For the text-containing cell, return its midpoint in (x, y) coordinate format. 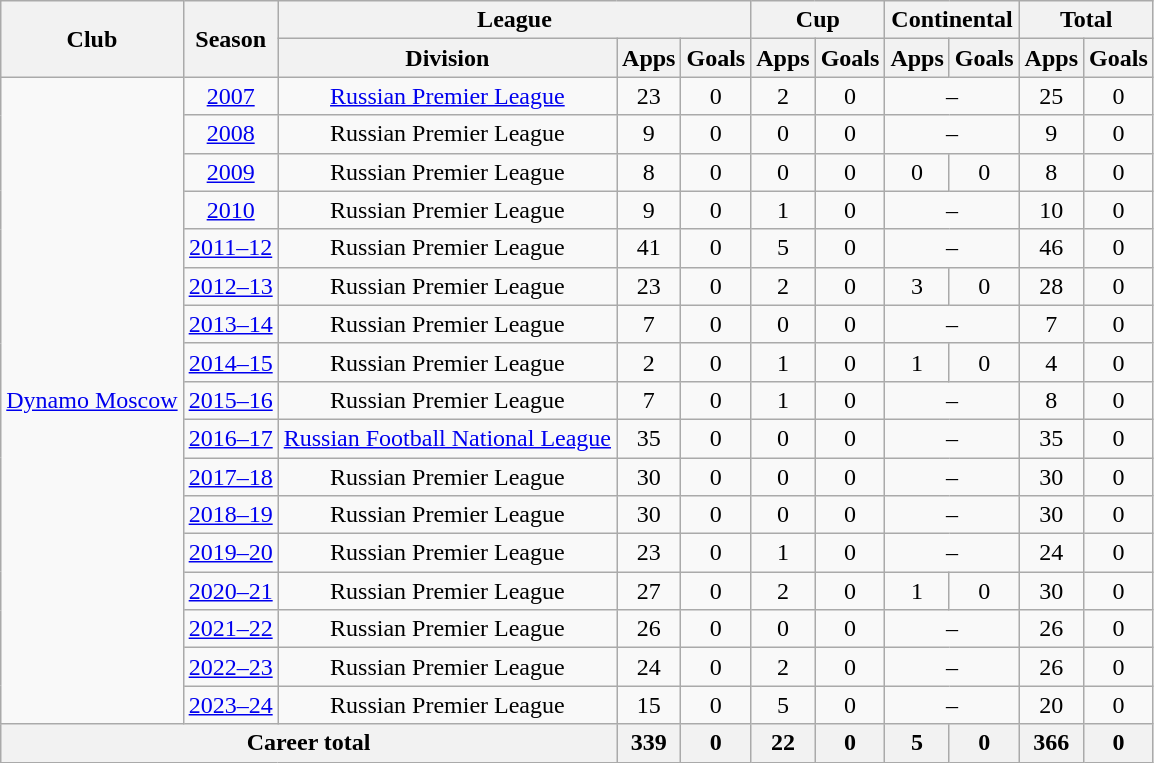
2017–18 (230, 477)
2016–17 (230, 438)
22 (783, 743)
2018–19 (230, 515)
15 (649, 705)
Club (92, 39)
2009 (230, 172)
339 (649, 743)
20 (1051, 705)
27 (649, 591)
2021–22 (230, 629)
41 (649, 248)
10 (1051, 210)
Division (447, 58)
2020–21 (230, 591)
2013–14 (230, 324)
2010 (230, 210)
2014–15 (230, 362)
Season (230, 39)
28 (1051, 286)
Cup (818, 20)
League (514, 20)
4 (1051, 362)
2012–13 (230, 286)
2023–24 (230, 705)
2015–16 (230, 400)
46 (1051, 248)
Continental (952, 20)
366 (1051, 743)
Dynamo Moscow (92, 400)
2008 (230, 134)
2011–12 (230, 248)
2007 (230, 96)
3 (917, 286)
25 (1051, 96)
Career total (309, 743)
2019–20 (230, 553)
Russian Football National League (447, 438)
2022–23 (230, 667)
Total (1086, 20)
